Determine the [X, Y] coordinate at the center of the cell enclosing the given text.  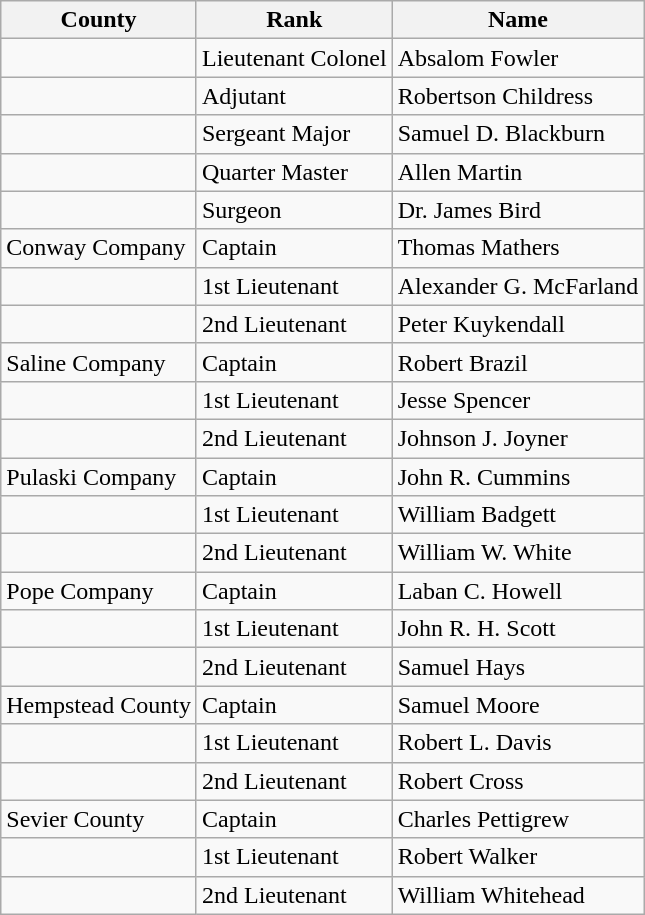
Sevier County [99, 819]
Robert Walker [518, 857]
William Badgett [518, 515]
Hempstead County [99, 705]
Quarter Master [294, 172]
Sergeant Major [294, 134]
Surgeon [294, 210]
Pope Company [99, 591]
John R. Cummins [518, 477]
William W. White [518, 553]
Rank [294, 20]
Peter Kuykendall [518, 324]
Samuel D. Blackburn [518, 134]
John R. H. Scott [518, 629]
Pulaski Company [99, 477]
Conway Company [99, 248]
William Whitehead [518, 895]
Saline Company [99, 362]
Samuel Hays [518, 667]
Charles Pettigrew [518, 819]
Robert Cross [518, 781]
Thomas Mathers [518, 248]
County [99, 20]
Adjutant [294, 96]
Robert L. Davis [518, 743]
Name [518, 20]
Samuel Moore [518, 705]
Allen Martin [518, 172]
Jesse Spencer [518, 400]
Alexander G. McFarland [518, 286]
Johnson J. Joyner [518, 438]
Robert Brazil [518, 362]
Laban C. Howell [518, 591]
Absalom Fowler [518, 58]
Lieutenant Colonel [294, 58]
Dr. James Bird [518, 210]
Robertson Childress [518, 96]
